For the text-containing cell, return its midpoint in (X, Y) coordinate format. 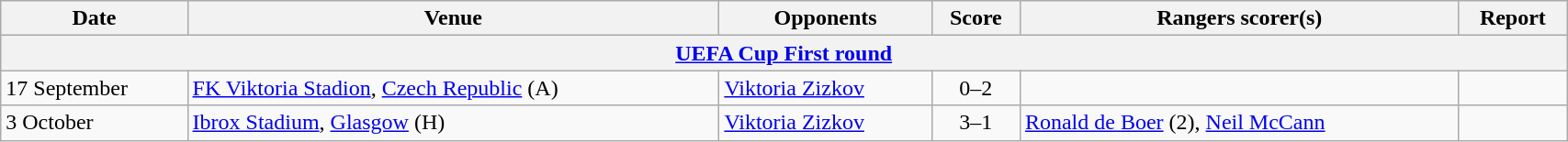
0–2 (976, 88)
Ronald de Boer (2), Neil McCann (1239, 123)
FK Viktoria Stadion, Czech Republic (A) (454, 88)
Opponents (825, 18)
UEFA Cup First round (784, 53)
Date (94, 18)
Report (1513, 18)
3–1 (976, 123)
17 September (94, 88)
Venue (454, 18)
Rangers scorer(s) (1239, 18)
Score (976, 18)
Ibrox Stadium, Glasgow (H) (454, 123)
3 October (94, 123)
